Find where the given text appears and provide that cell's center as (X, Y) coordinate. 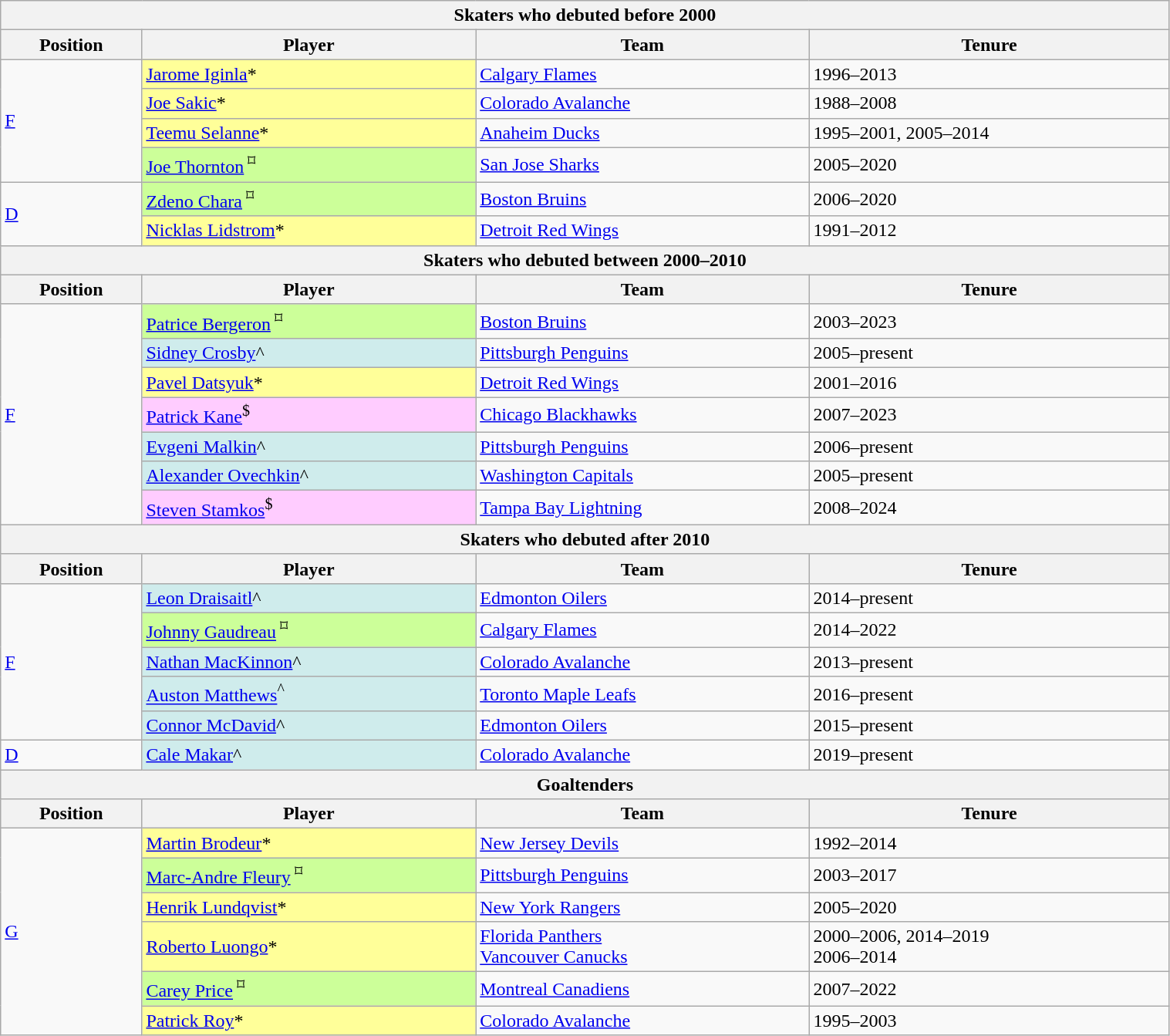
Jarome Iginla* (309, 74)
2000–2006, 2014–20192006–2014 (989, 947)
2015–present (989, 726)
2001–2016 (989, 383)
2007–2022 (989, 989)
2016–present (989, 694)
Johnny Gaudreau ⌑ (309, 629)
2007–2023 (989, 415)
Zdeno Chara ⌑ (309, 199)
Roberto Luongo* (309, 947)
Patrice Bergeron ⌑ (309, 321)
Joe Sakic* (309, 103)
Alexander Ovechkin^ (309, 476)
Washington Capitals (642, 476)
Anaheim Ducks (642, 133)
Cale Makar^ (309, 755)
2003–2017 (989, 875)
Leon Draisaitl^ (309, 598)
1995–2001, 2005–2014 (989, 133)
Patrick Kane$ (309, 415)
Marc-Andre Fleury ⌑ (309, 875)
New Jersey Devils (642, 843)
2014–2022 (989, 629)
Pavel Datsyuk* (309, 383)
New York Rangers (642, 906)
Martin Brodeur* (309, 843)
1995–2003 (989, 1021)
2019–present (989, 755)
Nathan MacKinnon^ (309, 662)
Teemu Selanne* (309, 133)
2014–present (989, 598)
2013–present (989, 662)
Skaters who debuted before 2000 (585, 15)
Henrik Lundqvist* (309, 906)
Steven Stamkos$ (309, 508)
1991–2012 (989, 231)
2006–present (989, 447)
G (71, 932)
1992–2014 (989, 843)
Nicklas Lidstrom* (309, 231)
Toronto Maple Leafs (642, 694)
Montreal Canadiens (642, 989)
1988–2008 (989, 103)
Auston Matthews^ (309, 694)
Skaters who debuted after 2010 (585, 539)
Goaltenders (585, 785)
San Jose Sharks (642, 165)
Florida PanthersVancouver Canucks (642, 947)
Connor McDavid^ (309, 726)
Carey Price ⌑ (309, 989)
Skaters who debuted between 2000–2010 (585, 260)
1996–2013 (989, 74)
Joe Thornton ⌑ (309, 165)
2006–2020 (989, 199)
Patrick Roy* (309, 1021)
Tampa Bay Lightning (642, 508)
Chicago Blackhawks (642, 415)
2008–2024 (989, 508)
Evgeni Malkin^ (309, 447)
2003–2023 (989, 321)
Sidney Crosby^ (309, 353)
